Capture the cell that displays the provided text and extract its (X, Y) central coordinate. 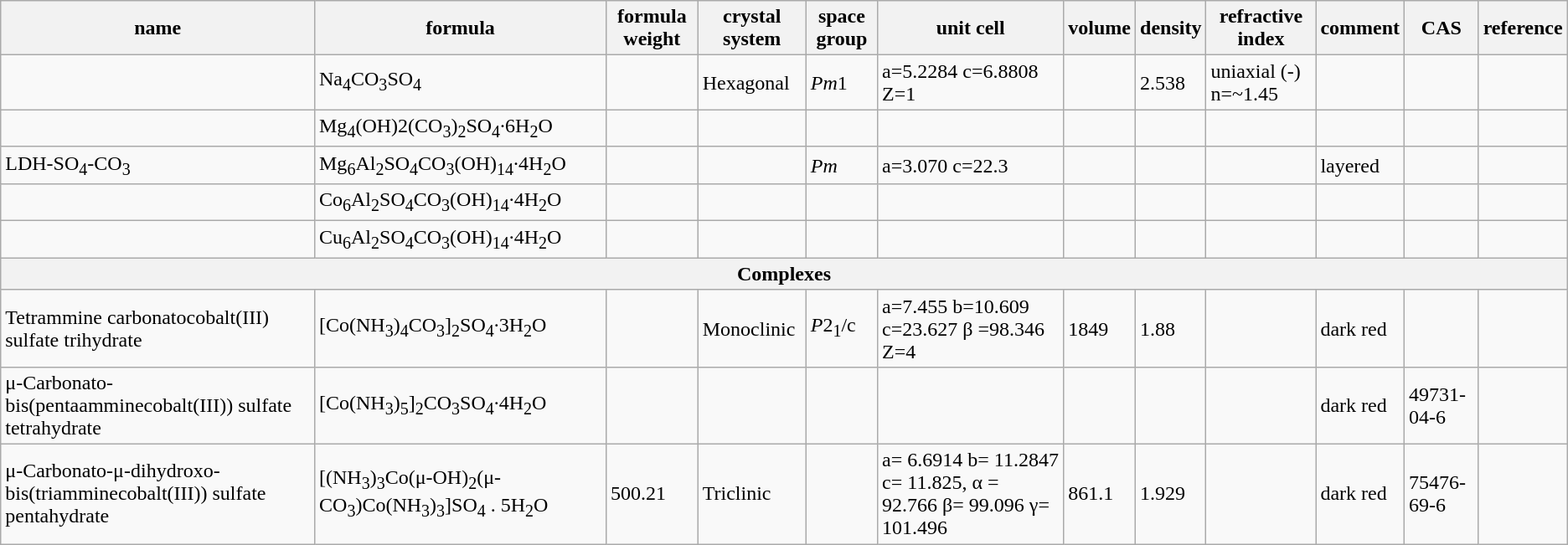
name (157, 28)
[Co(NH3)5]2CO3SO4·4H2O (460, 405)
75476-69-6 (1442, 494)
Complexes (784, 274)
μ-Carbonato-bis(pentaamminecobalt(III)) sulfate tetrahydrate (157, 405)
unit cell (971, 28)
a=7.455 b=10.609 c=23.627 β =98.346 Z=4 (971, 328)
Mg4(OH)2(CO3)2SO4·6H2O (460, 128)
Hexagonal (752, 82)
a=5.2284 c=6.8808 Z=1 (971, 82)
500.21 (652, 494)
LDH-SO4-CO3 (157, 165)
formula weight (652, 28)
861.1 (1100, 494)
2.538 (1171, 82)
1.929 (1171, 494)
P21/c (841, 328)
Tetrammine carbonatocobalt(III) sulfate trihydrate (157, 328)
49731-04-6 (1442, 405)
uniaxial (-) n=~1.45 (1261, 82)
Na4CO3SO4 (460, 82)
[Co(NH3)4CO3]2SO4·3H2O (460, 328)
a=3.070 c=22.3 (971, 165)
a= 6.6914 b= 11.2847 c= 11.825, α = 92.766 β= 99.096 γ= 101.496 (971, 494)
Triclinic (752, 494)
Pm1 (841, 82)
1849 (1100, 328)
μ-Carbonato-μ-dihydroxo-bis(triamminecobalt(III)) sulfate pentahydrate (157, 494)
density (1171, 28)
1.88 (1171, 328)
Co6Al2SO4CO3(OH)14·4H2O (460, 203)
Cu6Al2SO4CO3(OH)14·4H2O (460, 239)
formula (460, 28)
[(NH3)3Co(μ-OH)2(μ-CO3)Co(NH3)3]SO4 . 5H2O (460, 494)
layered (1360, 165)
reference (1523, 28)
volume (1100, 28)
Monoclinic (752, 328)
crystal system (752, 28)
CAS (1442, 28)
refractive index (1261, 28)
Pm (841, 165)
Mg6Al2SO4CO3(OH)14·4H2O (460, 165)
space group (841, 28)
comment (1360, 28)
